Detect which cell encompasses the target text, then output its [x, y] center coordinate. 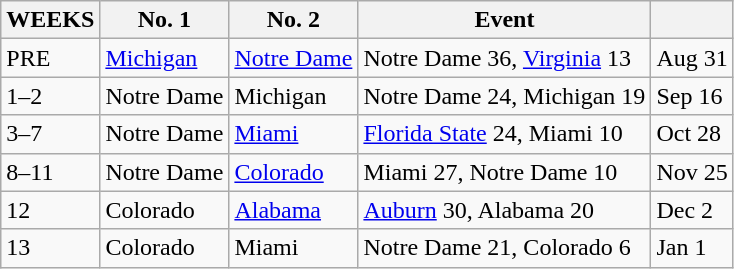
Oct 28 [692, 134]
No. 2 [294, 20]
No. 1 [164, 20]
3–7 [50, 134]
Notre Dame 24, Michigan 19 [504, 96]
Aug 31 [692, 58]
12 [50, 210]
Dec 2 [692, 210]
Sep 16 [692, 96]
13 [50, 248]
Florida State 24, Miami 10 [504, 134]
Jan 1 [692, 248]
1–2 [50, 96]
Notre Dame 36, Virginia 13 [504, 58]
8–11 [50, 172]
Miami 27, Notre Dame 10 [504, 172]
Notre Dame 21, Colorado 6 [504, 248]
Event [504, 20]
Auburn 30, Alabama 20 [504, 210]
Nov 25 [692, 172]
Alabama [294, 210]
WEEKS [50, 20]
PRE [50, 58]
